From the cell containing the given text, extract its center point as [x, y] coordinate. 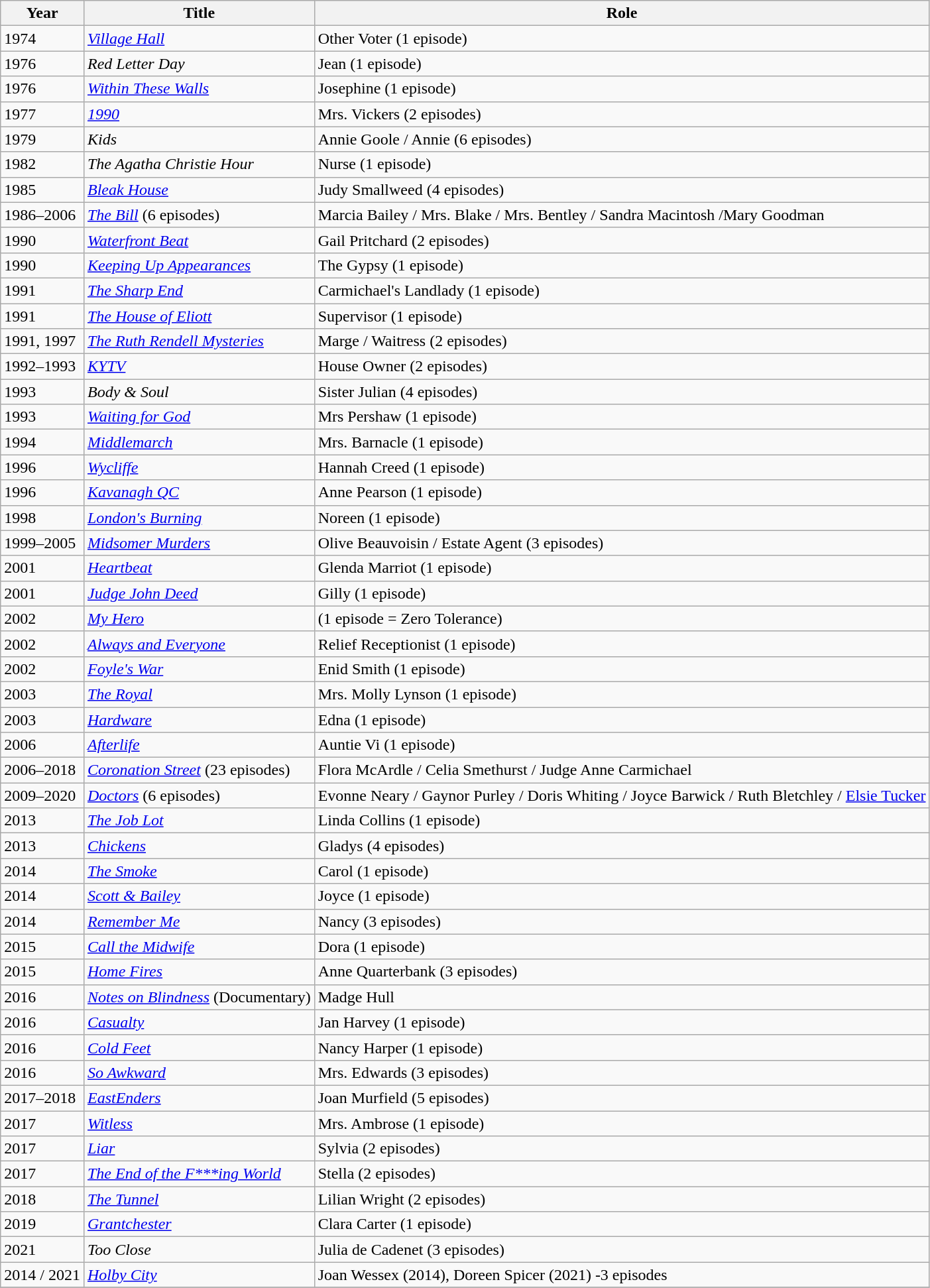
Gilly (1 episode) [622, 593]
Cold Feet [199, 1047]
2017–2018 [42, 1098]
2019 [42, 1224]
Joan Murfield (5 episodes) [622, 1098]
Liar [199, 1149]
Jean (1 episode) [622, 64]
KYTV [199, 367]
1999–2005 [42, 543]
1985 [42, 190]
Middlemarch [199, 442]
2006 [42, 745]
The Bill (6 episodes) [199, 215]
The Job Lot [199, 821]
Within These Walls [199, 89]
Relief Receptionist (1 episode) [622, 644]
Foyle's War [199, 669]
Flora McArdle / Celia Smethurst / Judge Anne Carmichael [622, 770]
Clara Carter (1 episode) [622, 1224]
Noreen (1 episode) [622, 518]
Waiting for God [199, 417]
Judge John Deed [199, 593]
Afterlife [199, 745]
Glenda Marriot (1 episode) [622, 568]
1977 [42, 114]
Hannah Creed (1 episode) [622, 467]
The House of Eliott [199, 316]
The Royal [199, 694]
Holby City [199, 1275]
Nurse (1 episode) [622, 164]
Doctors (6 episodes) [199, 795]
Witless [199, 1124]
Gail Pritchard (2 episodes) [622, 240]
Heartbeat [199, 568]
1979 [42, 139]
1991, 1997 [42, 341]
2014 / 2021 [42, 1275]
Kavanagh QC [199, 493]
Wycliffe [199, 467]
Nancy Harper (1 episode) [622, 1047]
Body & Soul [199, 392]
The Ruth Rendell Mysteries [199, 341]
Stella (2 episodes) [622, 1174]
My Hero [199, 618]
Sylvia (2 episodes) [622, 1149]
Edna (1 episode) [622, 719]
Carmichael's Landlady (1 episode) [622, 290]
Midsomer Murders [199, 543]
The Gypsy (1 episode) [622, 265]
1982 [42, 164]
1986–2006 [42, 215]
1998 [42, 518]
(1 episode = Zero Tolerance) [622, 618]
Home Fires [199, 972]
House Owner (2 episodes) [622, 367]
Sister Julian (4 episodes) [622, 392]
Title [199, 13]
Supervisor (1 episode) [622, 316]
Mrs. Ambrose (1 episode) [622, 1124]
Bleak House [199, 190]
Other Voter (1 episode) [622, 38]
Chickens [199, 846]
Role [622, 13]
Olive Beauvoisin / Estate Agent (3 episodes) [622, 543]
Mrs. Vickers (2 episodes) [622, 114]
Joan Wessex (2014), Doreen Spicer (2021) -3 episodes [622, 1275]
So Awkward [199, 1073]
Mrs. Edwards (3 episodes) [622, 1073]
Too Close [199, 1250]
Always and Everyone [199, 644]
1974 [42, 38]
The Sharp End [199, 290]
Scott & Bailey [199, 896]
Gladys (4 episodes) [622, 846]
2006–2018 [42, 770]
The Smoke [199, 871]
Evonne Neary / Gaynor Purley / Doris Whiting / Joyce Barwick / Ruth Bletchley / Elsie Tucker [622, 795]
2018 [42, 1199]
Linda Collins (1 episode) [622, 821]
Enid Smith (1 episode) [622, 669]
Coronation Street (23 episodes) [199, 770]
Waterfront Beat [199, 240]
Anne Quarterbank (3 episodes) [622, 972]
Lilian Wright (2 episodes) [622, 1199]
Mrs. Molly Lynson (1 episode) [622, 694]
Hardware [199, 719]
Village Hall [199, 38]
Mrs Pershaw (1 episode) [622, 417]
Anne Pearson (1 episode) [622, 493]
Red Letter Day [199, 64]
Notes on Blindness (Documentary) [199, 997]
Mrs. Barnacle (1 episode) [622, 442]
1992–1993 [42, 367]
Grantchester [199, 1224]
Dora (1 episode) [622, 947]
1994 [42, 442]
Year [42, 13]
Nancy (3 episodes) [622, 921]
Annie Goole / Annie (6 episodes) [622, 139]
Casualty [199, 1022]
Kids [199, 139]
EastEnders [199, 1098]
Marcia Bailey / Mrs. Blake / Mrs. Bentley / Sandra Macintosh /Mary Goodman [622, 215]
Jan Harvey (1 episode) [622, 1022]
Carol (1 episode) [622, 871]
Auntie Vi (1 episode) [622, 745]
Madge Hull [622, 997]
2009–2020 [42, 795]
Call the Midwife [199, 947]
Joyce (1 episode) [622, 896]
Remember Me [199, 921]
The Tunnel [199, 1199]
Julia de Cadenet (3 episodes) [622, 1250]
2021 [42, 1250]
Judy Smallweed (4 episodes) [622, 190]
Marge / Waitress (2 episodes) [622, 341]
Keeping Up Appearances [199, 265]
The Agatha Christie Hour [199, 164]
Josephine (1 episode) [622, 89]
London's Burning [199, 518]
The End of the F***ing World [199, 1174]
